Output the (X, Y) coordinate of the center of the cell containing the given text.  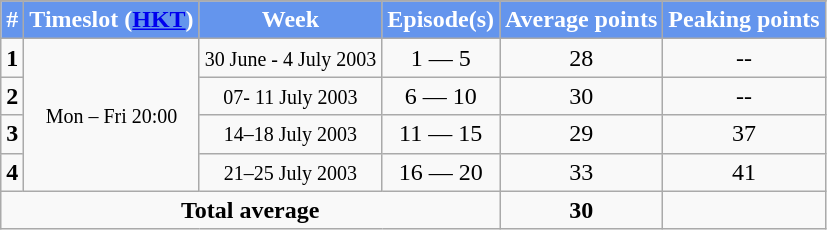
4 (12, 172)
# (12, 20)
Average points (582, 20)
16 — 20 (441, 172)
28 (582, 58)
Total average (250, 210)
2 (12, 96)
Peaking points (744, 20)
30 June - 4 July 2003 (290, 58)
Mon – Fri 20:00 (112, 115)
37 (744, 134)
Timeslot (HKT) (112, 20)
6 — 10 (441, 96)
1 — 5 (441, 58)
07- 11 July 2003 (290, 96)
Week (290, 20)
1 (12, 58)
29 (582, 134)
14–18 July 2003 (290, 134)
21–25 July 2003 (290, 172)
11 — 15 (441, 134)
33 (582, 172)
41 (744, 172)
3 (12, 134)
Episode(s) (441, 20)
